Return the [X, Y] coordinate for the center point of the cell that contains the specified text.  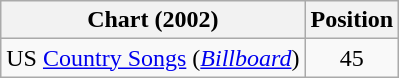
US Country Songs (Billboard) [153, 58]
Chart (2002) [153, 20]
45 [352, 58]
Position [352, 20]
